Capture the cell that displays the provided text and extract its (x, y) central coordinate. 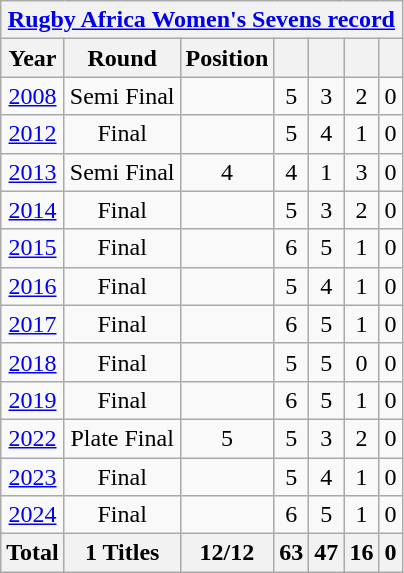
Total (33, 553)
16 (362, 553)
2024 (33, 515)
47 (326, 553)
2023 (33, 477)
63 (292, 553)
Year (33, 58)
Round (122, 58)
2022 (33, 438)
Rugby Africa Women's Sevens record (202, 20)
2013 (33, 172)
Position (227, 58)
2016 (33, 286)
1 Titles (122, 553)
2012 (33, 134)
12/12 (227, 553)
2008 (33, 96)
2015 (33, 248)
Plate Final (122, 438)
2017 (33, 324)
2019 (33, 400)
2018 (33, 362)
2014 (33, 210)
